Extract the [X, Y] coordinate from the center of the cell holding the provided text.  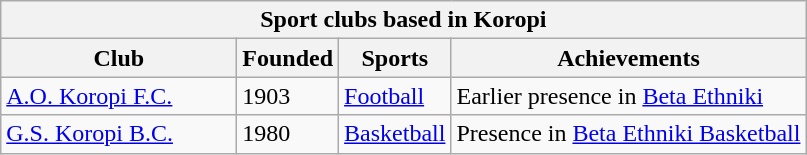
Achievements [628, 58]
A.O. Koropi F.C. [119, 96]
Football [395, 96]
Club [119, 58]
Sport clubs based in Koropi [404, 20]
Basketball [395, 134]
Sports [395, 58]
1980 [288, 134]
1903 [288, 96]
Earlier presence in Beta Ethniki [628, 96]
Presence in Beta Ethniki Basketball [628, 134]
Founded [288, 58]
G.S. Koropi B.C. [119, 134]
